From the cell containing the given text, extract its center point as [X, Y] coordinate. 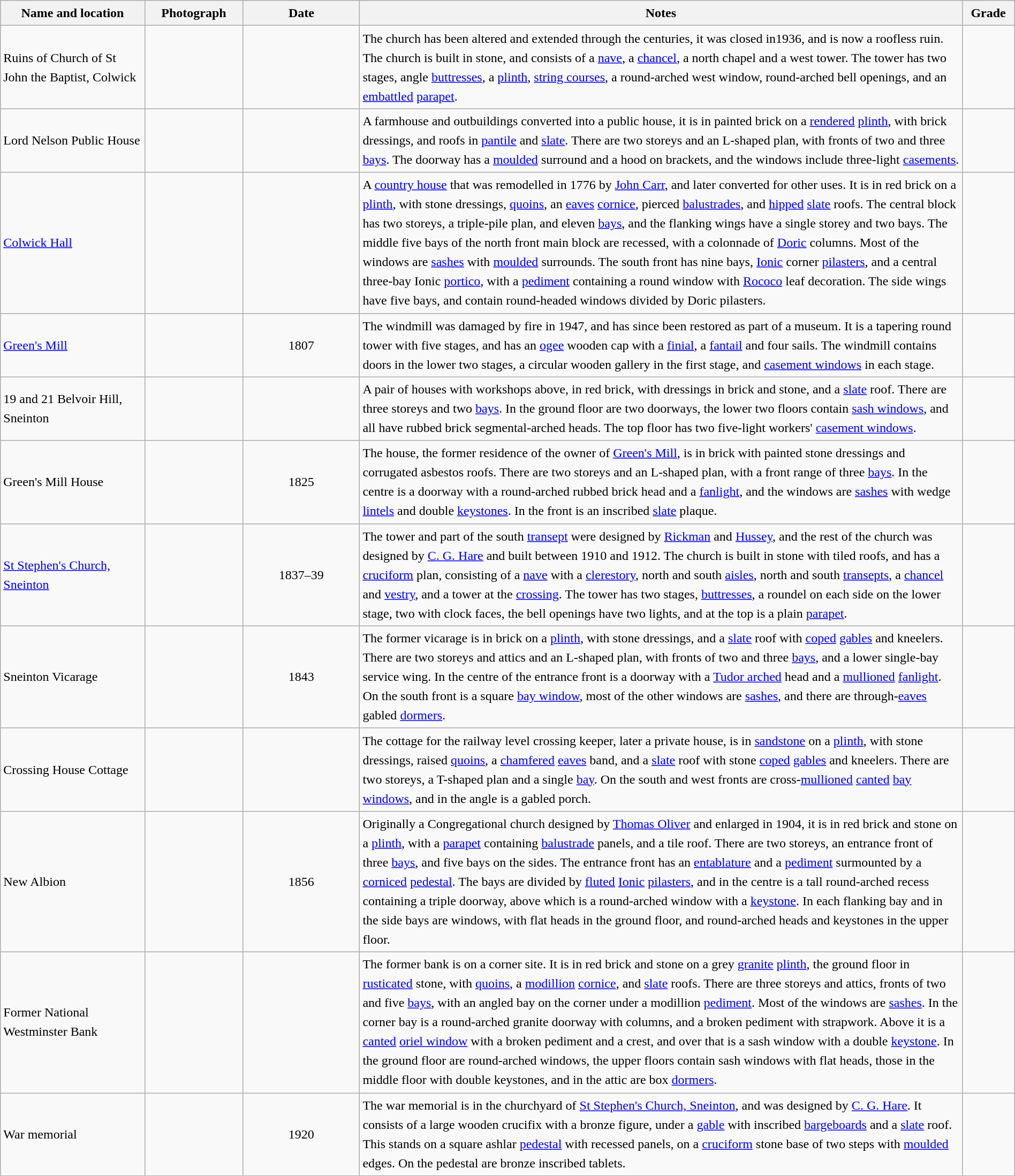
Date [301, 13]
Green's Mill House [73, 482]
War memorial [73, 1135]
St Stephen's Church, Sneinton [73, 575]
Green's Mill [73, 345]
1807 [301, 345]
New Albion [73, 881]
Ruins of Church of St John the Baptist, Colwick [73, 67]
Notes [661, 13]
Crossing House Cottage [73, 770]
Lord Nelson Public House [73, 140]
1920 [301, 1135]
Former National Westminster Bank [73, 1022]
Photograph [194, 13]
Name and location [73, 13]
1837–39 [301, 575]
Sneinton Vicarage [73, 677]
1856 [301, 881]
1825 [301, 482]
1843 [301, 677]
Grade [988, 13]
19 and 21 Belvoir Hill, Sneinton [73, 409]
Colwick Hall [73, 243]
